Capture the cell that displays the provided text and extract its [x, y] central coordinate. 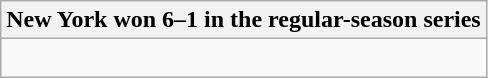
New York won 6–1 in the regular-season series [244, 20]
